Search for the cell housing the specified text and yield its [X, Y] center coordinate. 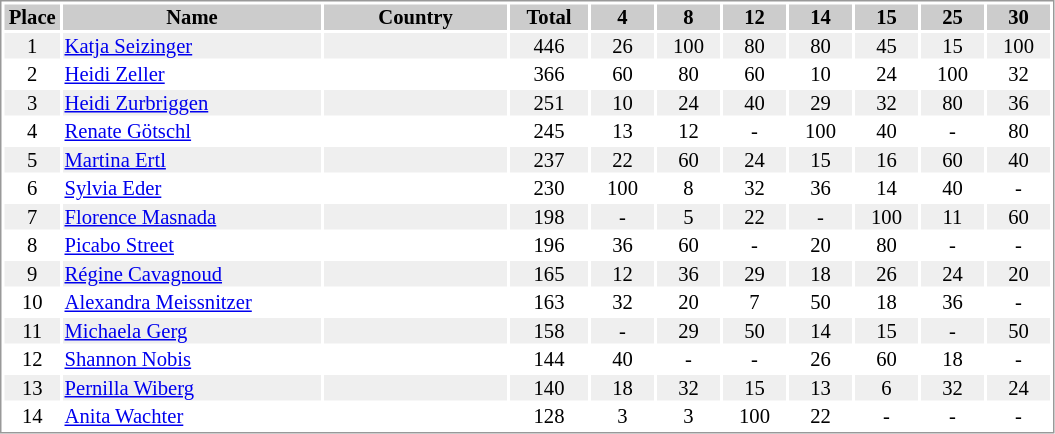
Régine Cavagnoud [192, 274]
Renate Götschl [192, 131]
198 [549, 217]
Michaela Gerg [192, 331]
163 [549, 303]
16 [886, 160]
128 [549, 417]
Katja Seizinger [192, 46]
Place [32, 17]
Pernilla Wiberg [192, 388]
Name [192, 17]
1 [32, 46]
245 [549, 131]
251 [549, 103]
165 [549, 274]
Heidi Zurbriggen [192, 103]
140 [549, 388]
Picabo Street [192, 245]
144 [549, 359]
Country [416, 17]
230 [549, 189]
237 [549, 160]
Sylvia Eder [192, 189]
25 [952, 17]
366 [549, 75]
Shannon Nobis [192, 359]
Martina Ertl [192, 160]
2 [32, 75]
Anita Wachter [192, 417]
Alexandra Meissnitzer [192, 303]
196 [549, 245]
446 [549, 46]
45 [886, 46]
158 [549, 331]
Florence Masnada [192, 217]
9 [32, 274]
30 [1018, 17]
Total [549, 17]
Heidi Zeller [192, 75]
